Search for the cell housing the specified text and yield its (X, Y) center coordinate. 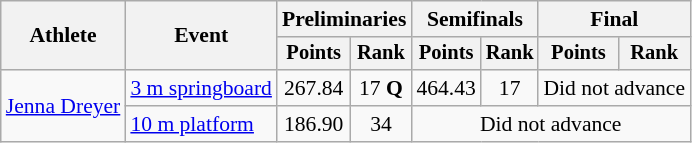
267.84 (314, 88)
3 m springboard (201, 88)
Event (201, 36)
34 (380, 124)
17 Q (380, 88)
17 (510, 88)
Athlete (64, 36)
464.43 (446, 88)
Semifinals (474, 19)
Jenna Dreyer (64, 106)
10 m platform (201, 124)
Preliminaries (344, 19)
186.90 (314, 124)
Final (614, 19)
